Provide the [X, Y] coordinate of the cell's center where the given text is located.  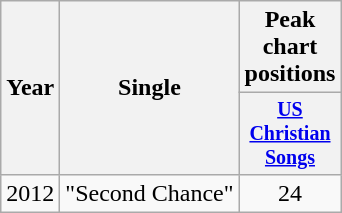
Year [30, 88]
"Second Chance" [150, 193]
Single [150, 88]
US Christian Songs [290, 134]
Peak chart positions [290, 47]
2012 [30, 193]
24 [290, 193]
